Find where the given text appears and provide that cell's center as [x, y] coordinate. 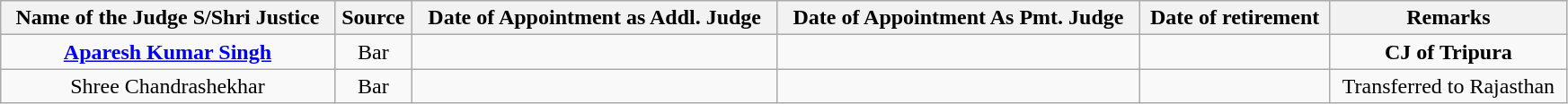
Name of the Judge S/Shri Justice [167, 18]
Shree Chandrashekhar [167, 86]
Date of retirement [1235, 18]
Source [373, 18]
Aparesh Kumar Singh [167, 52]
Date of Appointment As Pmt. Judge [958, 18]
CJ of Tripura [1448, 52]
Transferred to Rajasthan [1448, 86]
Date of Appointment as Addl. Judge [595, 18]
Remarks [1448, 18]
